Return the (x, y) coordinate for the center point of the cell that contains the specified text.  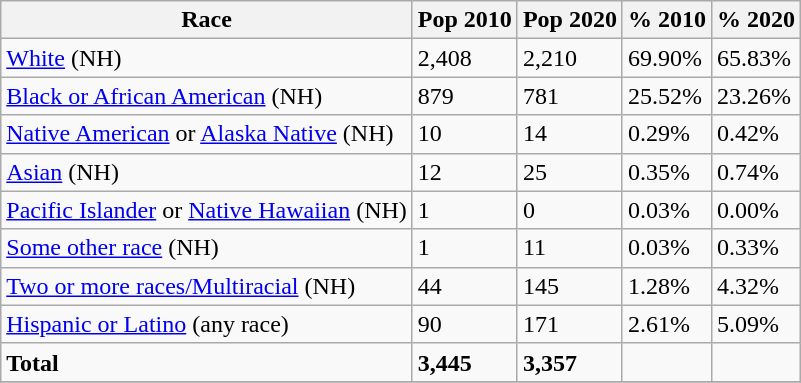
0.29% (666, 134)
Pop 2010 (464, 20)
Native American or Alaska Native (NH) (207, 134)
90 (464, 324)
14 (570, 134)
Pacific Islander or Native Hawaiian (NH) (207, 210)
171 (570, 324)
23.26% (756, 96)
5.09% (756, 324)
% 2010 (666, 20)
69.90% (666, 58)
Asian (NH) (207, 172)
0.35% (666, 172)
4.32% (756, 286)
Some other race (NH) (207, 248)
0.74% (756, 172)
3,357 (570, 362)
Total (207, 362)
0.00% (756, 210)
Hispanic or Latino (any race) (207, 324)
44 (464, 286)
25 (570, 172)
781 (570, 96)
145 (570, 286)
0 (570, 210)
Race (207, 20)
1.28% (666, 286)
879 (464, 96)
11 (570, 248)
Black or African American (NH) (207, 96)
2,210 (570, 58)
Two or more races/Multiracial (NH) (207, 286)
10 (464, 134)
25.52% (666, 96)
2,408 (464, 58)
65.83% (756, 58)
2.61% (666, 324)
Pop 2020 (570, 20)
0.33% (756, 248)
12 (464, 172)
White (NH) (207, 58)
3,445 (464, 362)
% 2020 (756, 20)
0.42% (756, 134)
